Output the [X, Y] coordinate of the center of the cell containing the given text.  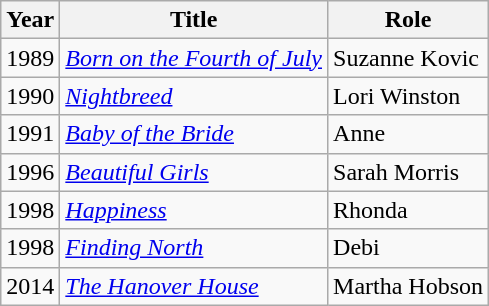
Year [30, 20]
Role [408, 20]
Martha Hobson [408, 286]
Anne [408, 134]
2014 [30, 286]
Born on the Fourth of July [194, 58]
Debi [408, 248]
The Hanover House [194, 286]
Lori Winston [408, 96]
Suzanne Kovic [408, 58]
Nightbreed [194, 96]
Happiness [194, 210]
1989 [30, 58]
Baby of the Bride [194, 134]
Title [194, 20]
1990 [30, 96]
Beautiful Girls [194, 172]
Finding North [194, 248]
Sarah Morris [408, 172]
1991 [30, 134]
Rhonda [408, 210]
1996 [30, 172]
